Provide the (X, Y) coordinate of the cell's center where the given text is located.  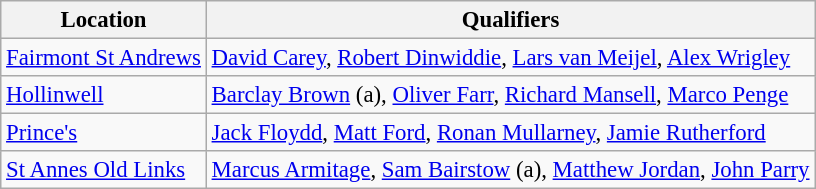
Hollinwell (104, 95)
Marcus Armitage, Sam Bairstow (a), Matthew Jordan, John Parry (510, 170)
Location (104, 20)
Prince's (104, 133)
Barclay Brown (a), Oliver Farr, Richard Mansell, Marco Penge (510, 95)
Jack Floydd, Matt Ford, Ronan Mullarney, Jamie Rutherford (510, 133)
David Carey, Robert Dinwiddie, Lars van Meijel, Alex Wrigley (510, 58)
St Annes Old Links (104, 170)
Fairmont St Andrews (104, 58)
Qualifiers (510, 20)
